Output the [X, Y] coordinate of the center of the cell containing the given text.  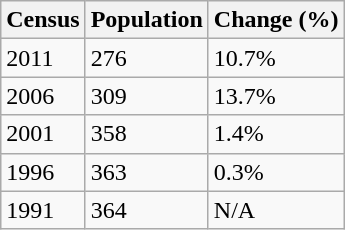
1991 [43, 210]
10.7% [276, 58]
2011 [43, 58]
2001 [43, 134]
0.3% [276, 172]
1.4% [276, 134]
2006 [43, 96]
Census [43, 20]
309 [146, 96]
276 [146, 58]
1996 [43, 172]
13.7% [276, 96]
Population [146, 20]
N/A [276, 210]
364 [146, 210]
Change (%) [276, 20]
358 [146, 134]
363 [146, 172]
